Pinpoint the cell where the given text exists, returning its (X, Y) midpoint coordinate. 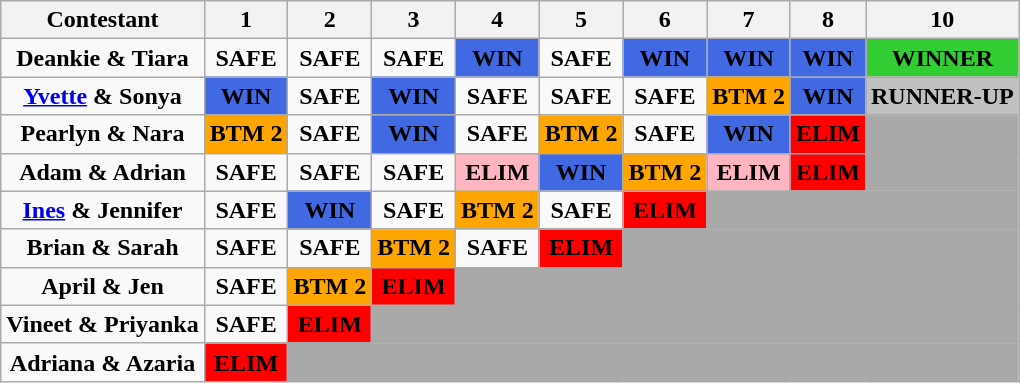
April & Jen (102, 286)
6 (665, 20)
Pearlyn & Nara (102, 134)
10 (943, 20)
Yvette & Sonya (102, 96)
Adriana & Azaria (102, 362)
1 (246, 20)
Brian & Sarah (102, 248)
Deankie & Tiara (102, 58)
Adam & Adrian (102, 172)
8 (828, 20)
2 (330, 20)
4 (497, 20)
7 (749, 20)
WINNER (943, 58)
Contestant (102, 20)
RUNNER-UP (943, 96)
Ines & Jennifer (102, 210)
3 (414, 20)
5 (581, 20)
Vineet & Priyanka (102, 324)
